Find where the given text appears and provide that cell's center as (x, y) coordinate. 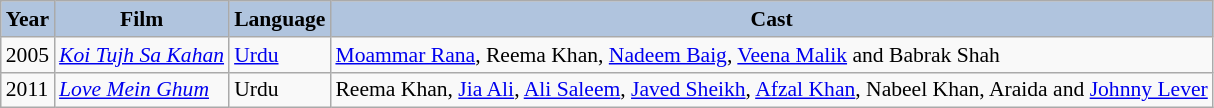
Love Mein Ghum (142, 90)
Reema Khan, Jia Ali, Ali Saleem, Javed Sheikh, Afzal Khan, Nabeel Khan, Araida and Johnny Lever (771, 90)
Cast (771, 19)
Moammar Rana, Reema Khan, Nadeem Baig, Veena Malik and Babrak Shah (771, 55)
Film (142, 19)
2011 (28, 90)
Language (280, 19)
Year (28, 19)
2005 (28, 55)
Koi Tujh Sa Kahan (142, 55)
